Return the (x, y) coordinate for the center point of the cell that contains the specified text.  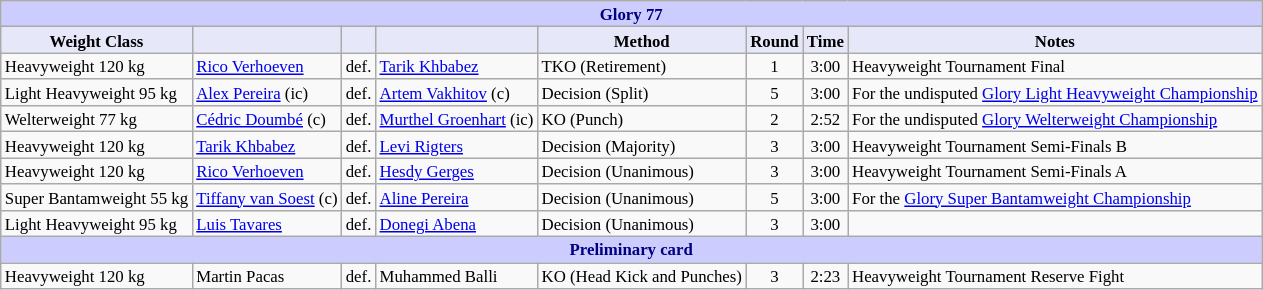
Levi Rigters (456, 145)
Decision (Split) (642, 93)
Martin Pacas (266, 276)
Decision (Majority) (642, 145)
Artem Vakhitov (c) (456, 93)
Heavyweight Tournament Semi-Finals A (1055, 171)
Round (774, 40)
Super Bantamweight 55 kg (96, 197)
For the undisputed Glory Light Heavyweight Championship (1055, 93)
Alex Pereira (ic) (266, 93)
Weight Class (96, 40)
Donegi Abena (456, 224)
1 (774, 66)
Tiffany van Soest (c) (266, 197)
For the undisputed Glory Welterweight Championship (1055, 119)
2:52 (826, 119)
Murthel Groenhart (ic) (456, 119)
2 (774, 119)
Preliminary card (632, 250)
2:23 (826, 276)
KO (Head Kick and Punches) (642, 276)
Luis Tavares (266, 224)
Heavyweight Tournament Final (1055, 66)
TKO (Retirement) (642, 66)
Cédric Doumbé (c) (266, 119)
Hesdy Gerges (456, 171)
Welterweight 77 kg (96, 119)
Notes (1055, 40)
Heavyweight Tournament Reserve Fight (1055, 276)
Muhammed Balli (456, 276)
KO (Punch) (642, 119)
Aline Pereira (456, 197)
Time (826, 40)
Method (642, 40)
For the Glory Super Bantamweight Championship (1055, 197)
Heavyweight Tournament Semi-Finals B (1055, 145)
Glory 77 (632, 14)
